Scan for the cell matching the given text and deliver its [X, Y] coordinate at center. 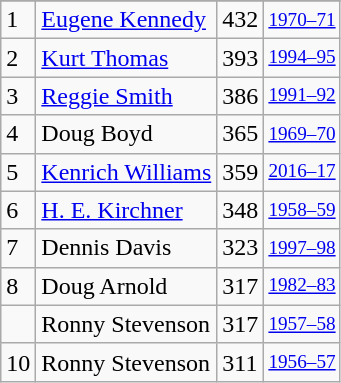
1994–95 [302, 58]
Reggie Smith [126, 96]
Eugene Kennedy [126, 20]
Doug Arnold [126, 286]
1957–58 [302, 324]
Kenrich Williams [126, 172]
H. E. Kirchner [126, 210]
1970–71 [302, 20]
323 [240, 248]
5 [18, 172]
348 [240, 210]
1969–70 [302, 134]
6 [18, 210]
432 [240, 20]
1991–92 [302, 96]
311 [240, 362]
1 [18, 20]
2 [18, 58]
365 [240, 134]
393 [240, 58]
359 [240, 172]
1958–59 [302, 210]
4 [18, 134]
1982–83 [302, 286]
8 [18, 286]
1956–57 [302, 362]
3 [18, 96]
7 [18, 248]
10 [18, 362]
Kurt Thomas [126, 58]
Doug Boyd [126, 134]
1997–98 [302, 248]
386 [240, 96]
Dennis Davis [126, 248]
2016–17 [302, 172]
